Provide the (X, Y) coordinate of the cell's center where the given text is located.  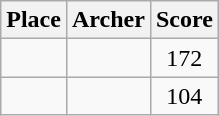
104 (184, 96)
Place (34, 20)
Archer (108, 20)
172 (184, 58)
Score (184, 20)
